Provide the (x, y) coordinate of the cell's center where the given text is located.  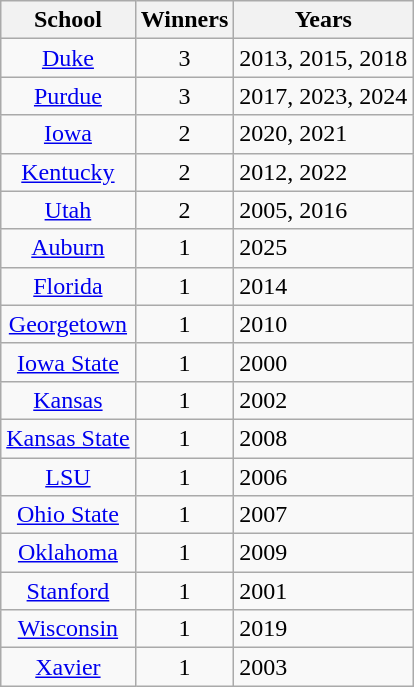
2013, 2015, 2018 (324, 58)
2002 (324, 400)
School (68, 20)
Kansas (68, 400)
2000 (324, 362)
2019 (324, 629)
Kentucky (68, 172)
2001 (324, 591)
Georgetown (68, 324)
LSU (68, 477)
2009 (324, 553)
Winners (184, 20)
Wisconsin (68, 629)
Xavier (68, 667)
Iowa State (68, 362)
2017, 2023, 2024 (324, 96)
2006 (324, 477)
2020, 2021 (324, 134)
2012, 2022 (324, 172)
Auburn (68, 248)
Stanford (68, 591)
Iowa (68, 134)
2003 (324, 667)
2025 (324, 248)
2010 (324, 324)
Utah (68, 210)
Oklahoma (68, 553)
2008 (324, 438)
Years (324, 20)
2014 (324, 286)
Ohio State (68, 515)
Purdue (68, 96)
2005, 2016 (324, 210)
Florida (68, 286)
Duke (68, 58)
2007 (324, 515)
Kansas State (68, 438)
